Find where the given text appears and provide that cell's center as [x, y] coordinate. 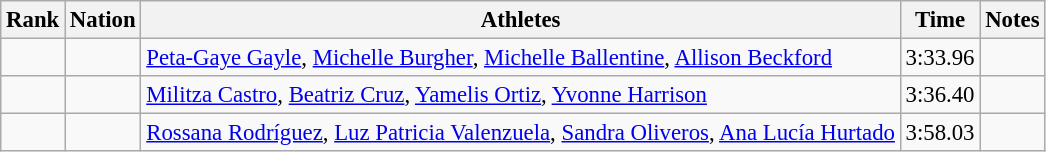
3:33.96 [940, 58]
3:36.40 [940, 95]
Athletes [520, 20]
Nation [103, 20]
Rank [33, 20]
Peta-Gaye Gayle, Michelle Burgher, Michelle Ballentine, Allison Beckford [520, 58]
3:58.03 [940, 133]
Time [940, 20]
Rossana Rodríguez, Luz Patricia Valenzuela, Sandra Oliveros, Ana Lucía Hurtado [520, 133]
Notes [1012, 20]
Militza Castro, Beatriz Cruz, Yamelis Ortiz, Yvonne Harrison [520, 95]
